Search for the cell housing the specified text and yield its (X, Y) center coordinate. 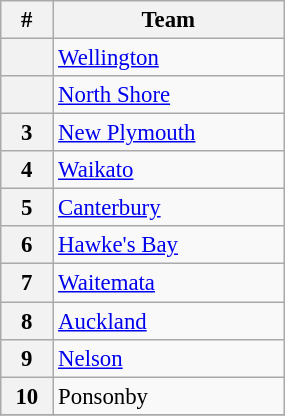
Wellington (168, 58)
3 (27, 133)
Team (168, 20)
Hawke's Bay (168, 245)
8 (27, 321)
4 (27, 170)
5 (27, 208)
Waikato (168, 170)
Ponsonby (168, 396)
6 (27, 245)
Waitemata (168, 283)
Auckland (168, 321)
9 (27, 358)
10 (27, 396)
# (27, 20)
Nelson (168, 358)
New Plymouth (168, 133)
North Shore (168, 95)
Canterbury (168, 208)
7 (27, 283)
